Pinpoint the cell where the given text exists, returning its [x, y] midpoint coordinate. 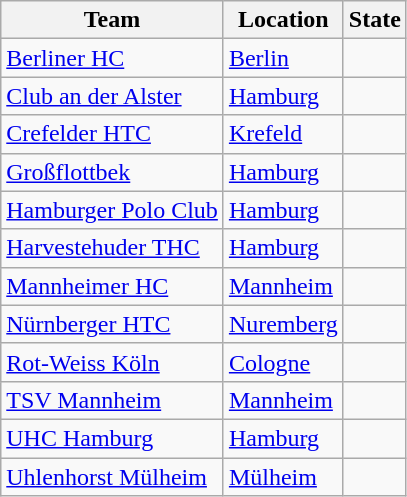
Nürnberger HTC [112, 324]
Hamburger Polo Club [112, 210]
Crefelder HTC [112, 134]
Location [283, 20]
Mannheimer HC [112, 286]
Club an der Alster [112, 96]
Mülheim [283, 477]
UHC Hamburg [112, 438]
Team [112, 20]
Harvestehuder THC [112, 248]
Krefeld [283, 134]
State [374, 20]
Cologne [283, 362]
TSV Mannheim [112, 400]
Rot-Weiss Köln [112, 362]
Großflottbek [112, 172]
Berlin [283, 58]
Nuremberg [283, 324]
Uhlenhorst Mülheim [112, 477]
Berliner HC [112, 58]
